Find where the given text appears and provide that cell's center as [X, Y] coordinate. 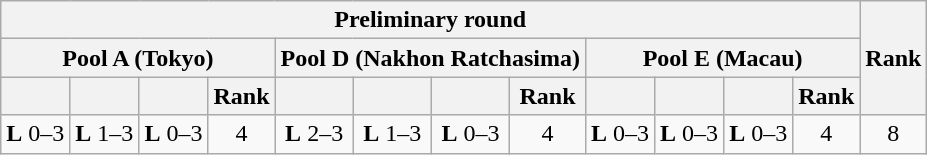
Pool A (Tokyo) [138, 58]
L 2–3 [314, 134]
Pool E (Macau) [722, 58]
8 [894, 134]
Pool D (Nakhon Ratchasima) [430, 58]
Preliminary round [430, 20]
